Find where the given text appears and provide that cell's center as (x, y) coordinate. 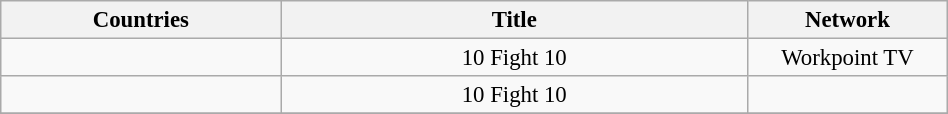
Workpoint TV (848, 58)
Countries (141, 20)
Network (848, 20)
Title (514, 20)
